Locate the cell with the specified text and output its (x, y) center coordinate. 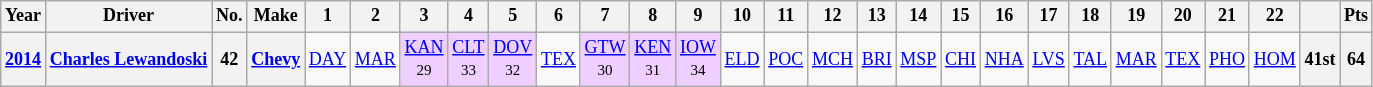
PHO (1228, 59)
ELD (742, 59)
19 (1136, 16)
4 (468, 16)
Make (276, 16)
BRI (876, 59)
14 (918, 16)
17 (1048, 16)
5 (513, 16)
6 (559, 16)
DAY (327, 59)
Year (24, 16)
15 (961, 16)
Chevy (276, 59)
1 (327, 16)
Driver (128, 16)
2014 (24, 59)
KEN31 (653, 59)
2 (376, 16)
LVS (1048, 59)
CHI (961, 59)
13 (876, 16)
11 (786, 16)
IOW34 (698, 59)
KAN29 (424, 59)
9 (698, 16)
HOM (1274, 59)
MCH (833, 59)
21 (1228, 16)
Charles Lewandoski (128, 59)
12 (833, 16)
Pts (1356, 16)
DOV32 (513, 59)
CLT33 (468, 59)
64 (1356, 59)
POC (786, 59)
TAL (1090, 59)
18 (1090, 16)
NHA (1004, 59)
GTW30 (605, 59)
41st (1320, 59)
3 (424, 16)
42 (230, 59)
MSP (918, 59)
8 (653, 16)
7 (605, 16)
22 (1274, 16)
16 (1004, 16)
10 (742, 16)
20 (1183, 16)
No. (230, 16)
